Extract the (X, Y) coordinate from the center of the cell holding the provided text.  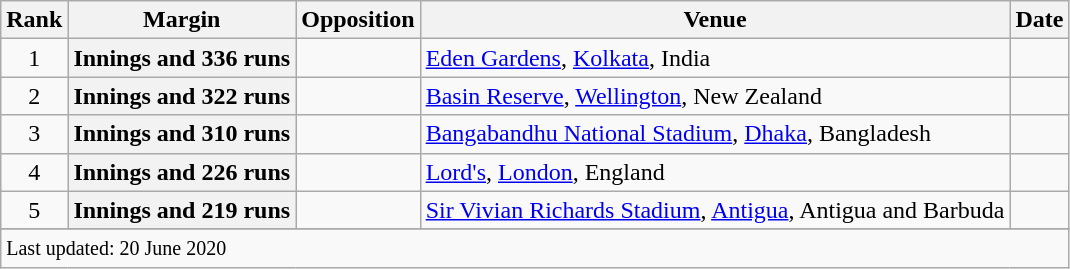
Lord's, London, England (715, 172)
Innings and 226 runs (182, 172)
Rank (34, 20)
Innings and 336 runs (182, 58)
3 (34, 134)
4 (34, 172)
Innings and 322 runs (182, 96)
Last updated: 20 June 2020 (535, 248)
Venue (715, 20)
Basin Reserve, Wellington, New Zealand (715, 96)
Innings and 310 runs (182, 134)
Innings and 219 runs (182, 210)
5 (34, 210)
Bangabandhu National Stadium, Dhaka, Bangladesh (715, 134)
Margin (182, 20)
1 (34, 58)
2 (34, 96)
Eden Gardens, Kolkata, India (715, 58)
Date (1040, 20)
Sir Vivian Richards Stadium, Antigua, Antigua and Barbuda (715, 210)
Opposition (358, 20)
